Pinpoint the cell where the given text exists, returning its (x, y) midpoint coordinate. 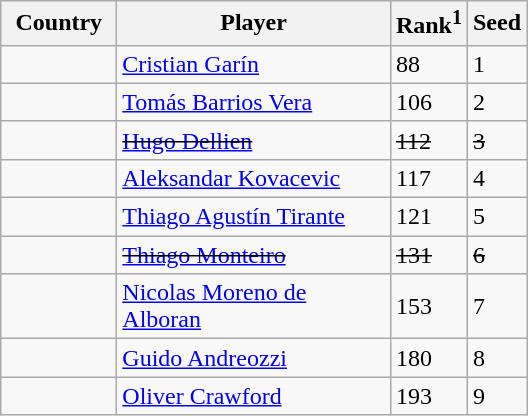
6 (496, 255)
5 (496, 217)
Guido Andreozzi (254, 358)
Rank1 (428, 24)
Hugo Dellien (254, 140)
3 (496, 140)
117 (428, 178)
1 (496, 64)
4 (496, 178)
Aleksandar Kovacevic (254, 178)
8 (496, 358)
131 (428, 255)
Thiago Monteiro (254, 255)
2 (496, 102)
7 (496, 306)
Tomás Barrios Vera (254, 102)
Oliver Crawford (254, 396)
153 (428, 306)
88 (428, 64)
Country (59, 24)
Seed (496, 24)
Cristian Garín (254, 64)
Player (254, 24)
121 (428, 217)
193 (428, 396)
112 (428, 140)
180 (428, 358)
Nicolas Moreno de Alboran (254, 306)
Thiago Agustín Tirante (254, 217)
106 (428, 102)
9 (496, 396)
